Detect which cell encompasses the target text, then output its (x, y) center coordinate. 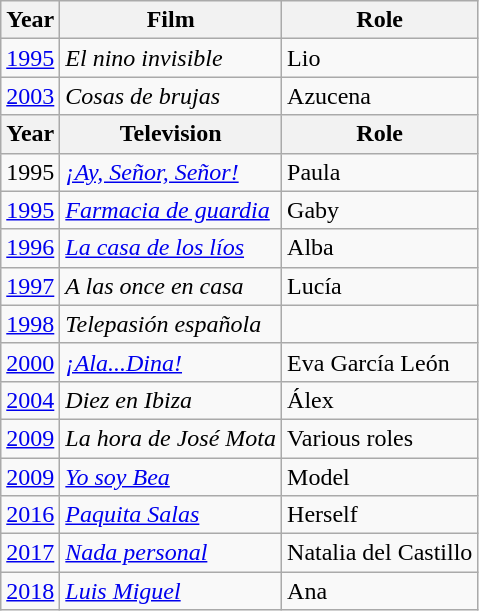
2004 (30, 400)
Eva García León (380, 362)
El nino invisible (171, 58)
Model (380, 477)
Diez en Ibiza (171, 400)
¡Ala...Dina! (171, 362)
Telepasión española (171, 324)
Television (171, 134)
Cosas de brujas (171, 96)
Álex (380, 400)
Lio (380, 58)
Ana (380, 591)
2016 (30, 515)
Azucena (380, 96)
Herself (380, 515)
2018 (30, 591)
Alba (380, 248)
1998 (30, 324)
Farmacia de guardia (171, 210)
2003 (30, 96)
Various roles (380, 438)
Gaby (380, 210)
Film (171, 20)
1996 (30, 248)
2017 (30, 553)
La hora de José Mota (171, 438)
Yo soy Bea (171, 477)
2000 (30, 362)
Luis Miguel (171, 591)
Lucía (380, 286)
A las once en casa (171, 286)
1997 (30, 286)
Natalia del Castillo (380, 553)
Paquita Salas (171, 515)
¡Ay, Señor, Señor! (171, 172)
La casa de los líos (171, 248)
Nada personal (171, 553)
Paula (380, 172)
